Return (X, Y) of the center of cell containing provided text 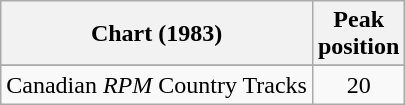
Chart (1983) (157, 34)
Canadian RPM Country Tracks (157, 85)
Peakposition (358, 34)
20 (358, 85)
